From the cell containing the given text, extract its center point as [X, Y] coordinate. 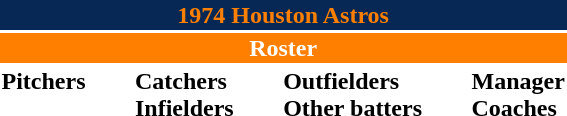
1974 Houston Astros [283, 15]
Roster [283, 48]
